From the cell containing the given text, extract its center point as (x, y) coordinate. 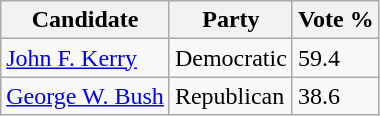
Vote % (336, 20)
38.6 (336, 96)
Party (230, 20)
Republican (230, 96)
Candidate (86, 20)
John F. Kerry (86, 58)
Democratic (230, 58)
George W. Bush (86, 96)
59.4 (336, 58)
